Determine the [x, y] coordinate at the center of the cell enclosing the given text.  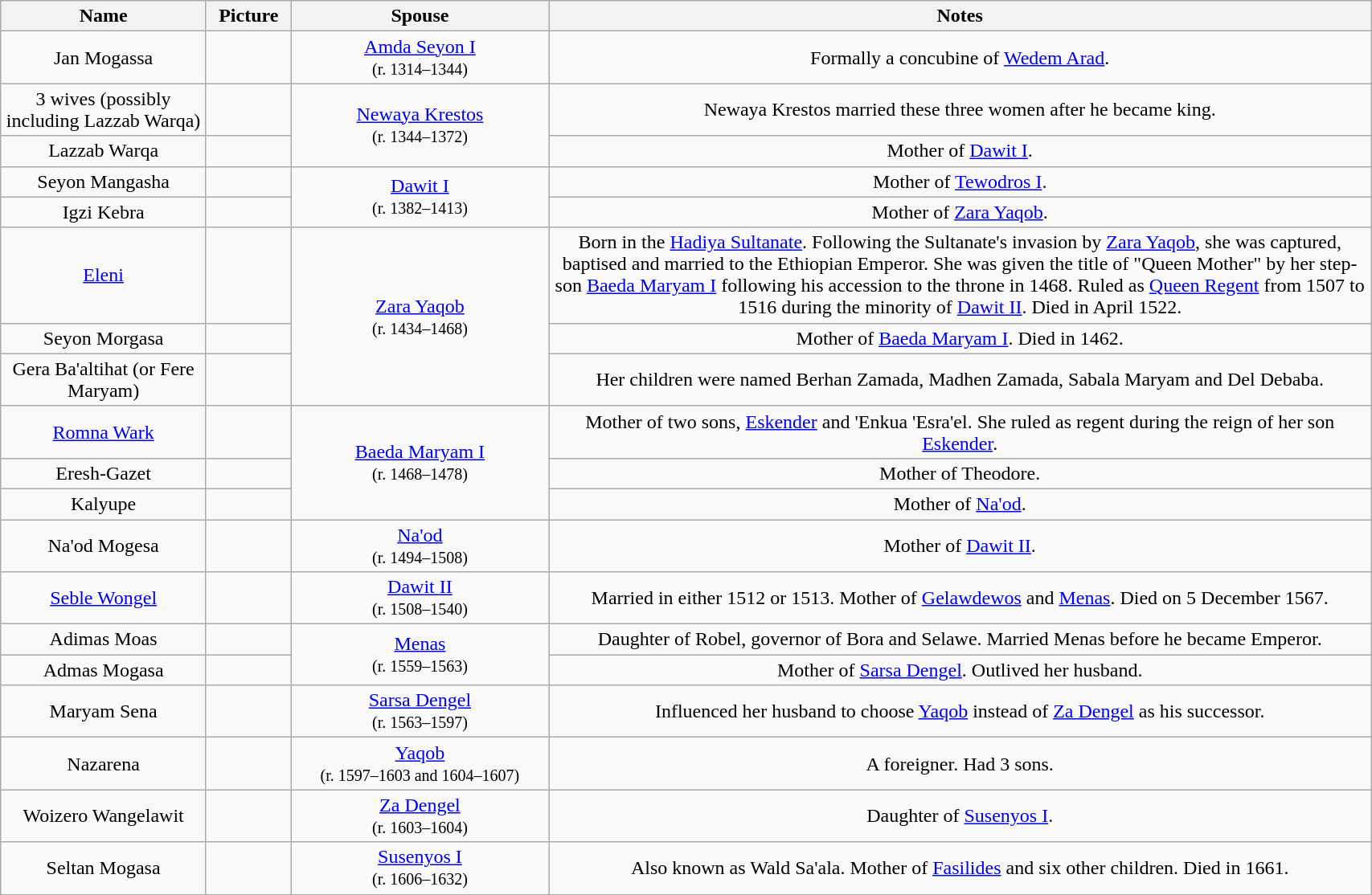
Na'od Mogesa [104, 545]
3 wives (possibly including Lazzab Warqa) [104, 109]
Also known as Wald Sa'ala. Mother of Fasilides and six other children. Died in 1661. [960, 868]
Maryam Sena [104, 712]
Newaya Krestos(r. 1344–1372) [420, 125]
Her children were named Berhan Zamada, Madhen Zamada, Sabala Maryam and Del Debaba. [960, 379]
Name [104, 16]
Newaya Krestos married these three women after he became king. [960, 109]
Notes [960, 16]
Mother of Baeda Maryam I. Died in 1462. [960, 338]
Woizero Wangelawit [104, 816]
Daughter of Robel, governor of Bora and Selawe. Married Menas before he became Emperor. [960, 640]
Eleni [104, 275]
Dawit II(r. 1508–1540) [420, 598]
Seltan Mogasa [104, 868]
Seble Wongel [104, 598]
Eresh-Gazet [104, 473]
Married in either 1512 or 1513. Mother of Gelawdewos and Menas. Died on 5 December 1567. [960, 598]
Mother of Na'od. [960, 504]
Mother of Tewodros I. [960, 182]
Menas(r. 1559–1563) [420, 655]
Daughter of Susenyos I. [960, 816]
Mother of Zara Yaqob. [960, 212]
Kalyupe [104, 504]
Amda Seyon I(r. 1314–1344) [420, 58]
Jan Mogassa [104, 58]
Baeda Maryam I(r. 1468–1478) [420, 463]
Sarsa Dengel(r. 1563–1597) [420, 712]
Susenyos I(r. 1606–1632) [420, 868]
Za Dengel(r. 1603–1604) [420, 816]
Igzi Kebra [104, 212]
Picture [248, 16]
Dawit I(r. 1382–1413) [420, 197]
Nazarena [104, 763]
Mother of two sons, Eskender and 'Enkua 'Esra'el. She ruled as regent during the reign of her son Eskender. [960, 432]
Seyon Morgasa [104, 338]
Zara Yaqob(r. 1434–1468) [420, 317]
Formally a concubine of Wedem Arad. [960, 58]
Mother of Theodore. [960, 473]
Lazzab Warqa [104, 151]
Admas Mogasa [104, 670]
Mother of Dawit I. [960, 151]
Mother of Sarsa Dengel. Outlived her husband. [960, 670]
Mother of Dawit II. [960, 545]
Gera Ba'altihat (or Fere Maryam) [104, 379]
A foreigner. Had 3 sons. [960, 763]
Romna Wark [104, 432]
Na'od(r. 1494–1508) [420, 545]
Influenced her husband to choose Yaqob instead of Za Dengel as his successor. [960, 712]
Seyon Mangasha [104, 182]
Spouse [420, 16]
Yaqob(r. 1597–1603 and 1604–1607) [420, 763]
Adimas Moas [104, 640]
